For the text-containing cell, return its midpoint in (x, y) coordinate format. 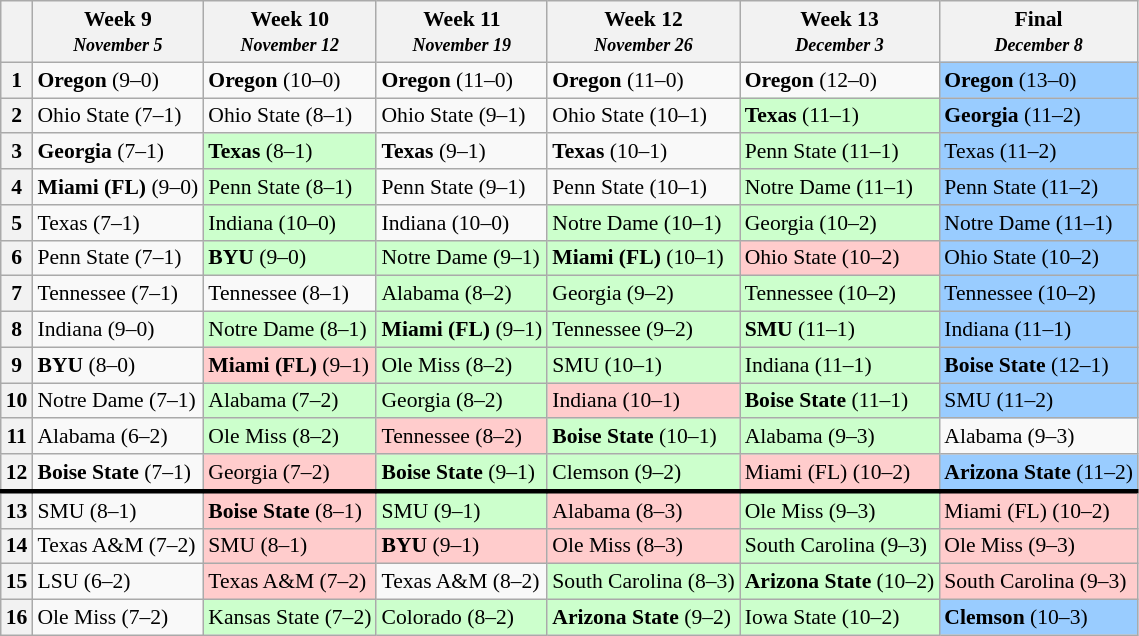
South Carolina (8–3) (643, 582)
Alabama (8–3) (643, 510)
Arizona State (11–2) (1038, 472)
Georgia (11–2) (1038, 116)
Texas (8–1) (290, 152)
LSU (6–2) (118, 582)
Georgia (10–2) (840, 223)
Penn State (11–2) (1038, 187)
Tennessee (8–2) (462, 437)
12 (17, 472)
Week 9November 5 (118, 32)
Miami (FL) (9–0) (118, 187)
Texas A&M (8–2) (462, 582)
Ole Miss (8–3) (643, 546)
Notre Dame (9–1) (462, 258)
Ohio State (7–1) (118, 116)
Texas (9–1) (462, 152)
Penn State (7–1) (118, 258)
6 (17, 258)
15 (17, 582)
Notre Dame (10–1) (643, 223)
Texas (7–1) (118, 223)
Georgia (9–2) (643, 294)
Notre Dame (7–1) (118, 401)
Clemson (9–2) (643, 472)
Week 10November 12 (290, 32)
Penn State (10–1) (643, 187)
BYU (9–0) (290, 258)
Notre Dame (8–1) (290, 330)
Ohio State (10–1) (643, 116)
Miami (FL) (10–1) (643, 258)
Penn State (11–1) (840, 152)
Ohio State (9–1) (462, 116)
Tennessee (8–1) (290, 294)
Kansas State (7–2) (290, 618)
Clemson (10–3) (1038, 618)
BYU (8–0) (118, 365)
Final December 8 (1038, 32)
Georgia (7–1) (118, 152)
Tennessee (7–1) (118, 294)
Oregon (9–0) (118, 80)
Colorado (8–2) (462, 618)
SMU (11–1) (840, 330)
Indiana (10–1) (643, 401)
Oregon (10–0) (290, 80)
5 (17, 223)
Georgia (8–2) (462, 401)
7 (17, 294)
Boise State (9–1) (462, 472)
Arizona State (10–2) (840, 582)
8 (17, 330)
SMU (9–1) (462, 510)
Arizona State (9–2) (643, 618)
Boise State (7–1) (118, 472)
Oregon (13–0) (1038, 80)
14 (17, 546)
1 (17, 80)
Texas (10–1) (643, 152)
2 (17, 116)
Ohio State (8–1) (290, 116)
Week 12 November 26 (643, 32)
Boise State (12–1) (1038, 365)
Boise State (11–1) (840, 401)
SMU (10–1) (643, 365)
3 (17, 152)
Ole Miss (7–2) (118, 618)
Week 13 December 3 (840, 32)
Alabama (7–2) (290, 401)
4 (17, 187)
Georgia (7–2) (290, 472)
Penn State (9–1) (462, 187)
13 (17, 510)
Alabama (6–2) (118, 437)
Tennessee (9–2) (643, 330)
Week 11 November 19 (462, 32)
Oregon (12–0) (840, 80)
16 (17, 618)
Texas (11–2) (1038, 152)
Texas (11–1) (840, 116)
Indiana (9–0) (118, 330)
SMU (11–2) (1038, 401)
Penn State (8–1) (290, 187)
Boise State (10–1) (643, 437)
10 (17, 401)
9 (17, 365)
BYU (9–1) (462, 546)
Alabama (8–2) (462, 294)
11 (17, 437)
Iowa State (10–2) (840, 618)
Boise State (8–1) (290, 510)
